Locate the cell with the specified text and output its [X, Y] center coordinate. 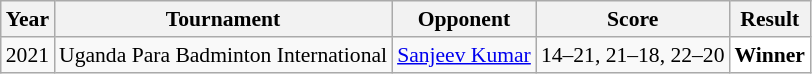
Winner [770, 55]
Tournament [223, 19]
2021 [28, 55]
Sanjeev Kumar [464, 55]
Score [633, 19]
Uganda Para Badminton International [223, 55]
Opponent [464, 19]
14–21, 21–18, 22–20 [633, 55]
Result [770, 19]
Year [28, 19]
